Output the [x, y] coordinate of the center of the cell containing the given text.  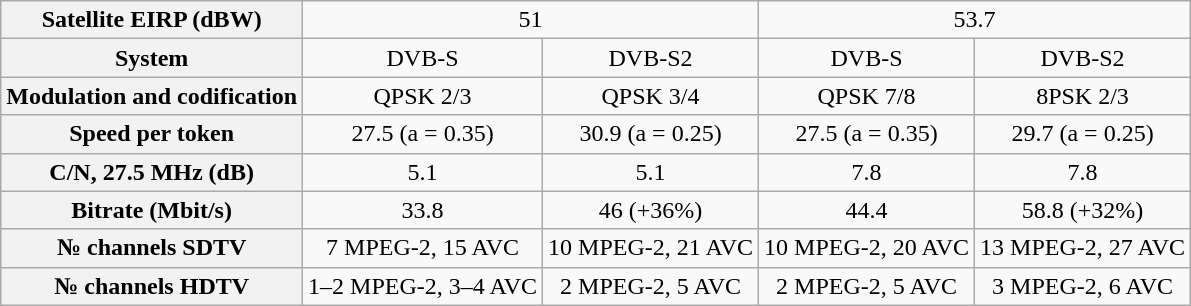
46 (+36%) [651, 210]
1–2 MPEG-2, 3–4 AVC [423, 286]
Satellite EIRP (dBW) [152, 20]
№ channels HDTV [152, 286]
System [152, 58]
51 [531, 20]
Bitrate (Mbit/s) [152, 210]
53.7 [975, 20]
13 MPEG-2, 27 AVC [1083, 248]
QPSK 2/3 [423, 96]
44.4 [867, 210]
10 MPEG-2, 21 AVC [651, 248]
7 MPEG-2, 15 AVC [423, 248]
QPSK 3/4 [651, 96]
8PSK 2/3 [1083, 96]
3 MPEG-2, 6 AVC [1083, 286]
QPSK 7/8 [867, 96]
29.7 (a = 0.25) [1083, 134]
C/N, 27.5 MHz (dB) [152, 172]
33.8 [423, 210]
Speed per token [152, 134]
30.9 (a = 0.25) [651, 134]
Modulation and codification [152, 96]
10 MPEG-2, 20 AVC [867, 248]
№ channels SDTV [152, 248]
58.8 (+32%) [1083, 210]
